Pinpoint the cell where the given text exists, returning its (x, y) midpoint coordinate. 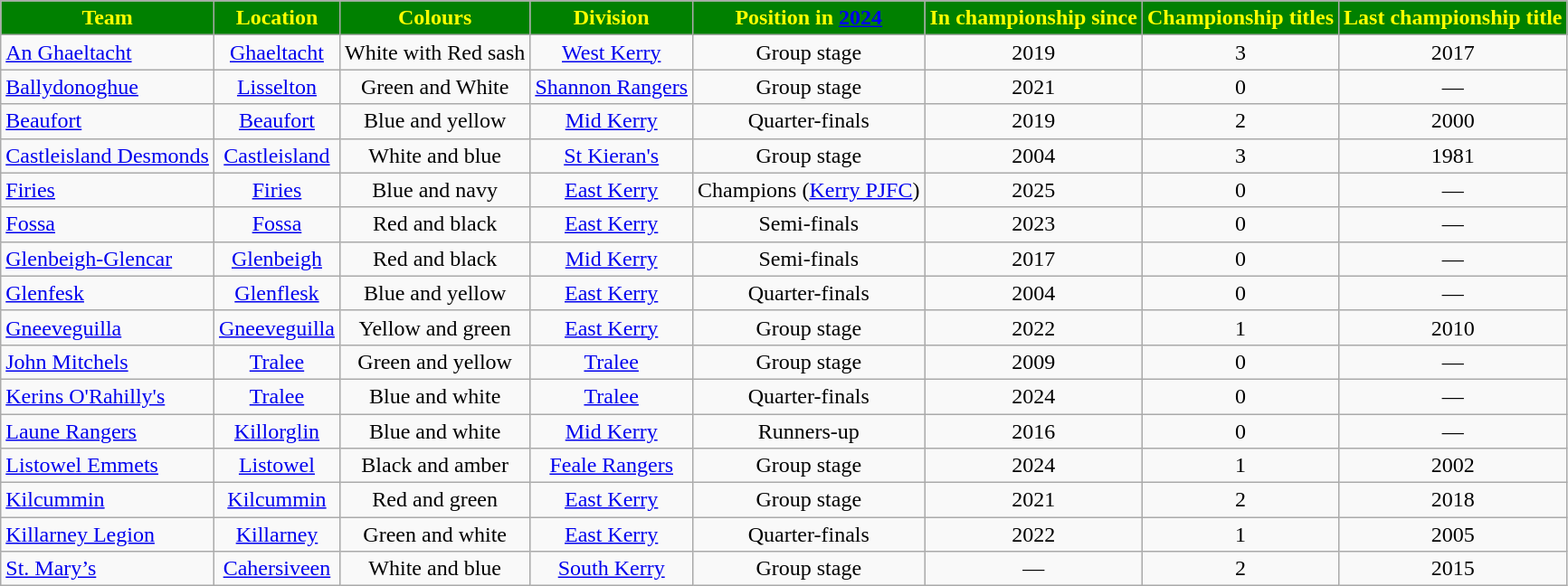
St. Mary’s (108, 569)
Team (108, 18)
Blue and navy (434, 190)
Kerins O'Rahilly's (108, 396)
2009 (1033, 362)
2002 (1453, 466)
Feale Rangers (612, 466)
West Kerry (612, 52)
Last championship title (1453, 18)
Black and amber (434, 466)
2015 (1453, 569)
An Ghaeltacht (108, 52)
Castleisland (277, 156)
Glenflesk (277, 293)
John Mitchels (108, 362)
Green and White (434, 87)
Castleisland Desmonds (108, 156)
Division (612, 18)
Laune Rangers (108, 431)
2000 (1453, 121)
Listowel (277, 466)
Green and white (434, 534)
Glenbeigh-Glencar (108, 259)
1981 (1453, 156)
Champions (Kerry PJFC) (809, 190)
Glenbeigh (277, 259)
2018 (1453, 500)
Killorglin (277, 431)
2010 (1453, 327)
Killarney (277, 534)
2016 (1033, 431)
Runners-up (809, 431)
2005 (1453, 534)
In championship since (1033, 18)
Glenfesk (108, 293)
Championship titles (1240, 18)
Green and yellow (434, 362)
2025 (1033, 190)
St Kieran's (612, 156)
Ballydonoghue (108, 87)
Colours (434, 18)
Cahersiveen (277, 569)
Position in 2024 (809, 18)
White with Red sash (434, 52)
Location (277, 18)
Killarney Legion (108, 534)
Red and green (434, 500)
Shannon Rangers (612, 87)
South Kerry (612, 569)
Listowel Emmets (108, 466)
2023 (1033, 224)
Ghaeltacht (277, 52)
Lisselton (277, 87)
Yellow and green (434, 327)
